Identify which cell holds the provided text, then report its [x, y] central coordinate. 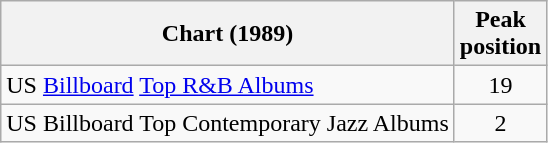
US Billboard Top Contemporary Jazz Albums [228, 123]
US Billboard Top R&B Albums [228, 85]
19 [500, 85]
Peakposition [500, 34]
2 [500, 123]
Chart (1989) [228, 34]
